Output the (X, Y) coordinate of the center of the cell containing the given text.  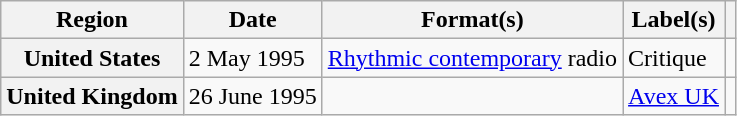
26 June 1995 (252, 96)
2 May 1995 (252, 58)
Date (252, 20)
Format(s) (472, 20)
United States (92, 58)
Label(s) (674, 20)
United Kingdom (92, 96)
Critique (674, 58)
Avex UK (674, 96)
Rhythmic contemporary radio (472, 58)
Region (92, 20)
